Locate the cell with the specified text and output its [X, Y] center coordinate. 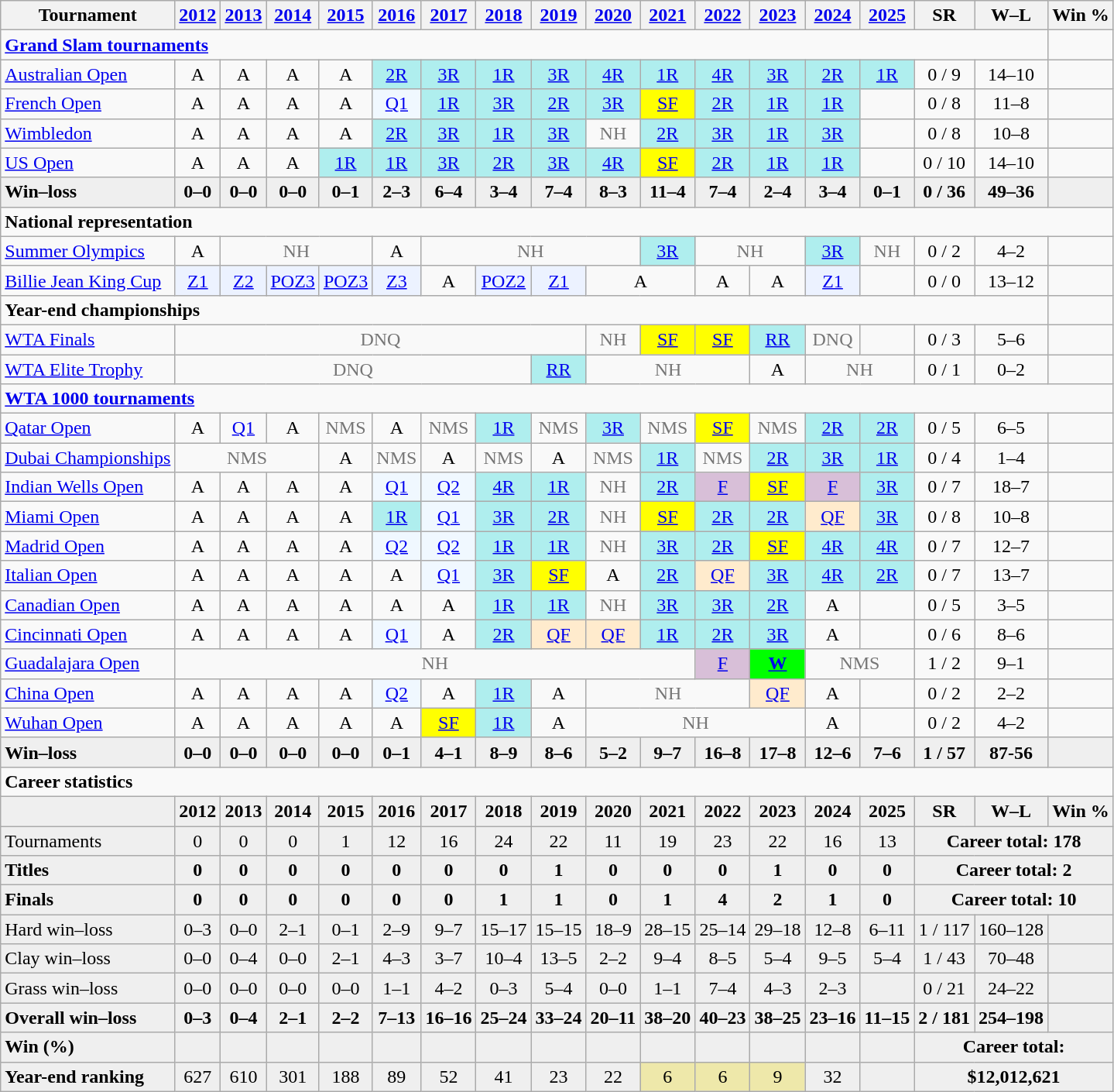
WTA Elite Trophy [88, 369]
9 [777, 1077]
0 / 21 [944, 988]
301 [293, 1077]
9–1 [1011, 664]
32 [833, 1077]
18–9 [613, 929]
13–12 [1011, 280]
Career total: 178 [1014, 840]
23–16 [833, 1018]
1 / 2 [944, 664]
Career total: 2 [1014, 871]
Year-end championships [525, 310]
1 / 43 [944, 959]
17–8 [777, 752]
Year-end ranking [88, 1077]
13 [887, 840]
11–8 [1011, 104]
0 / 3 [944, 339]
4 [723, 900]
19 [667, 840]
Dubai Championships [88, 458]
US Open [88, 163]
87-56 [1011, 752]
1 / 57 [944, 752]
Career total: [1014, 1047]
11–4 [667, 192]
3–5 [1011, 605]
49–36 [1011, 192]
41 [503, 1077]
Z2 [243, 280]
0 / 6 [944, 634]
18–7 [1011, 487]
Z3 [396, 280]
Titles [88, 871]
13–5 [559, 959]
12–7 [1011, 546]
Summer Olympics [88, 251]
Grand Slam tournaments [525, 45]
0 / 4 [944, 458]
29–18 [777, 929]
Australian Open [88, 74]
11–15 [887, 1018]
4–1 [449, 752]
Overall win–loss [88, 1018]
WTA 1000 tournaments [557, 399]
38–20 [667, 1018]
Indian Wells Open [88, 487]
Cincinnati Open [88, 634]
Wimbledon [88, 133]
8–9 [503, 752]
Italian Open [88, 575]
6–4 [449, 192]
1 / 117 [944, 929]
China Open [88, 693]
160–128 [1011, 929]
6–5 [1011, 428]
8–5 [723, 959]
38–25 [777, 1018]
15–15 [559, 929]
25–24 [503, 1018]
Wuhan Open [88, 723]
2–4 [777, 192]
610 [243, 1077]
Grass win–loss [88, 988]
6–11 [887, 929]
9–4 [667, 959]
28–15 [667, 929]
25–14 [723, 929]
1–4 [1011, 458]
French Open [88, 104]
3–7 [449, 959]
24–22 [1011, 988]
2 [777, 900]
20–11 [613, 1018]
24 [503, 840]
Career statistics [557, 781]
W [777, 664]
12–6 [833, 752]
Madrid Open [88, 546]
Career total: 10 [1014, 900]
$12,012,621 [1014, 1077]
0 / 9 [944, 74]
40–23 [723, 1018]
7–6 [887, 752]
188 [345, 1077]
12 [396, 840]
5–6 [1011, 339]
5–2 [613, 752]
16–16 [449, 1018]
10–4 [503, 959]
15–17 [503, 929]
National representation [557, 221]
13–7 [1011, 575]
Tournaments [88, 840]
WTA Finals [88, 339]
52 [449, 1077]
0 / 1 [944, 369]
2 / 181 [944, 1018]
254–198 [1011, 1018]
2–9 [396, 929]
70–48 [1011, 959]
9–5 [833, 959]
POZ2 [503, 280]
627 [198, 1077]
Billie Jean King Cup [88, 280]
0 / 0 [944, 280]
Hard win–loss [88, 929]
Canadian Open [88, 605]
0 / 36 [944, 192]
Miami Open [88, 517]
Finals [88, 900]
0–2 [1011, 369]
11 [613, 840]
33–24 [559, 1018]
8–3 [613, 192]
89 [396, 1077]
12–8 [833, 929]
Qatar Open [88, 428]
Win (%) [88, 1047]
16–8 [723, 752]
Guadalajara Open [88, 664]
0 / 10 [944, 163]
7–13 [396, 1018]
Tournament [88, 15]
Clay win–loss [88, 959]
